Output the [X, Y] coordinate of the center of the cell containing the given text.  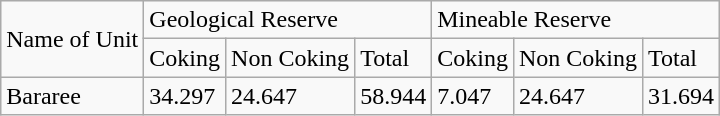
Name of Unit [72, 39]
7.047 [473, 96]
31.694 [680, 96]
Geological Reserve [288, 20]
34.297 [185, 96]
58.944 [394, 96]
Bararee [72, 96]
Mineable Reserve [576, 20]
